Locate the cell with the specified text and output its [X, Y] center coordinate. 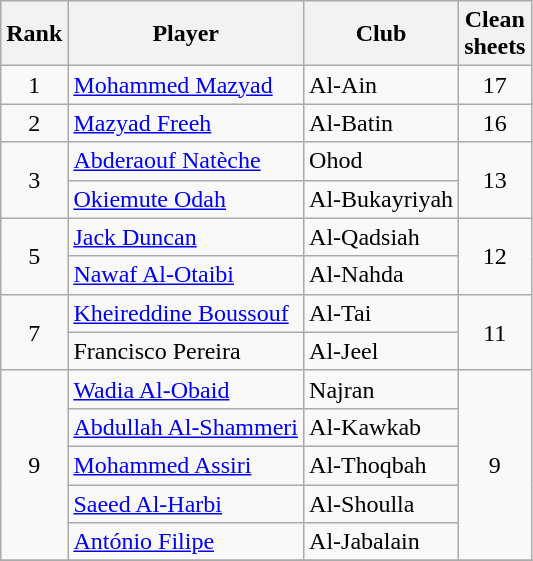
Al-Ain [382, 85]
Player [186, 34]
Al-Thoqbah [382, 465]
Okiemute Odah [186, 199]
Al-Kawkab [382, 427]
Mazyad Freeh [186, 123]
Al-Tai [382, 313]
Mohammed Assiri [186, 465]
13 [495, 180]
1 [34, 85]
11 [495, 332]
2 [34, 123]
Al-Qadsiah [382, 237]
Saeed Al-Harbi [186, 503]
Cleansheets [495, 34]
Jack Duncan [186, 237]
Al-Shoulla [382, 503]
Nawaf Al-Otaibi [186, 275]
Al-Bukayriyah [382, 199]
Club [382, 34]
Al-Nahda [382, 275]
Abderaouf Natèche [186, 161]
Abdullah Al-Shammeri [186, 427]
12 [495, 256]
3 [34, 180]
Kheireddine Boussouf [186, 313]
Wadia Al-Obaid [186, 389]
Al-Batin [382, 123]
Al-Jabalain [382, 542]
Rank [34, 34]
5 [34, 256]
Al-Jeel [382, 351]
António Filipe [186, 542]
Mohammed Mazyad [186, 85]
16 [495, 123]
Francisco Pereira [186, 351]
7 [34, 332]
Ohod [382, 161]
17 [495, 85]
Najran [382, 389]
